Output the [X, Y] coordinate of the center of the cell containing the given text.  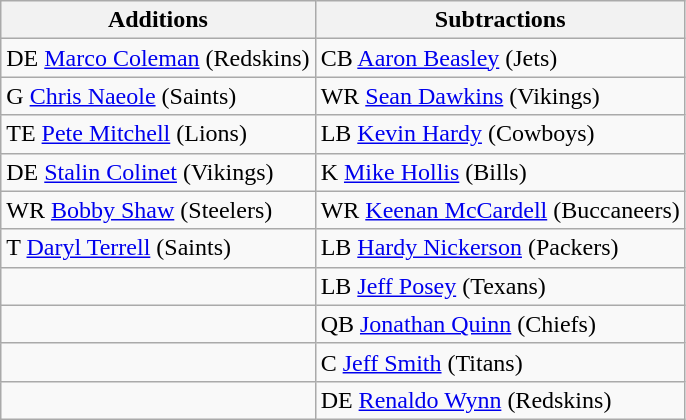
TE Pete Mitchell (Lions) [158, 134]
DE Stalin Colinet (Vikings) [158, 172]
DE Marco Coleman (Redskins) [158, 58]
LB Hardy Nickerson (Packers) [500, 248]
CB Aaron Beasley (Jets) [500, 58]
LB Jeff Posey (Texans) [500, 286]
WR Keenan McCardell (Buccaneers) [500, 210]
Subtractions [500, 20]
Additions [158, 20]
WR Bobby Shaw (Steelers) [158, 210]
K Mike Hollis (Bills) [500, 172]
LB Kevin Hardy (Cowboys) [500, 134]
G Chris Naeole (Saints) [158, 96]
WR Sean Dawkins (Vikings) [500, 96]
QB Jonathan Quinn (Chiefs) [500, 324]
DE Renaldo Wynn (Redskins) [500, 400]
T Daryl Terrell (Saints) [158, 248]
C Jeff Smith (Titans) [500, 362]
